Find where the given text appears and provide that cell's center as [x, y] coordinate. 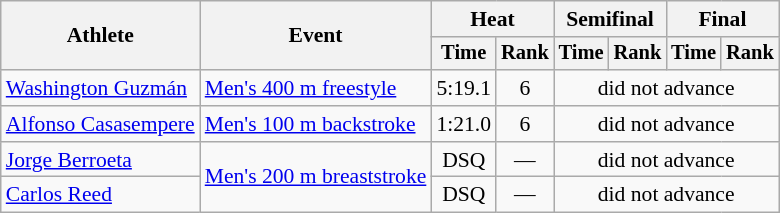
5:19.1 [464, 88]
Event [316, 36]
Men's 400 m freestyle [316, 88]
Jorge Berroeta [100, 160]
1:21.0 [464, 124]
Men's 200 m breaststroke [316, 178]
Heat [492, 19]
Alfonso Casasempere [100, 124]
Athlete [100, 36]
Men's 100 m backstroke [316, 124]
Washington Guzmán [100, 88]
Carlos Reed [100, 195]
Final [722, 19]
Semifinal [610, 19]
